Extract the [X, Y] coordinate from the center of the cell holding the provided text.  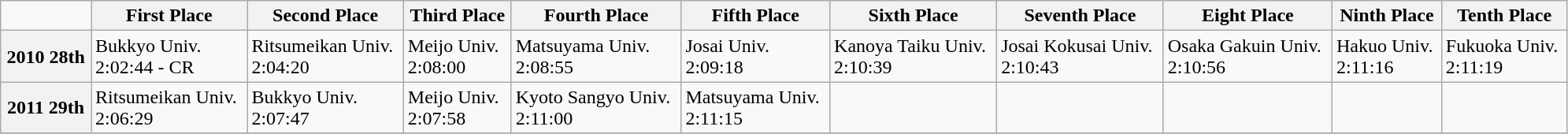
2011 29th [46, 107]
Hakuo Univ.2:11:16 [1388, 57]
Ninth Place [1388, 16]
Matsuyama Univ.2:11:15 [756, 107]
Seventh Place [1081, 16]
Bukkyo Univ.2:02:44 - CR [169, 57]
Ritsumeikan Univ.2:06:29 [169, 107]
Fifth Place [756, 16]
Fourth Place [596, 16]
Second Place [325, 16]
Josai Kokusai Univ.2:10:43 [1081, 57]
2010 28th [46, 57]
Fukuoka Univ.2:11:19 [1504, 57]
First Place [169, 16]
Josai Univ.2:09:18 [756, 57]
Meijo Univ.2:07:58 [457, 107]
Sixth Place [914, 16]
Ritsumeikan Univ.2:04:20 [325, 57]
Tenth Place [1504, 16]
Eight Place [1247, 16]
Kanoya Taiku Univ.2:10:39 [914, 57]
Matsuyama Univ.2:08:55 [596, 57]
Osaka Gakuin Univ.2:10:56 [1247, 57]
Meijo Univ.2:08:00 [457, 57]
Kyoto Sangyo Univ.2:11:00 [596, 107]
Third Place [457, 16]
Bukkyo Univ.2:07:47 [325, 107]
